Determine the [X, Y] coordinate at the center of the cell enclosing the given text.  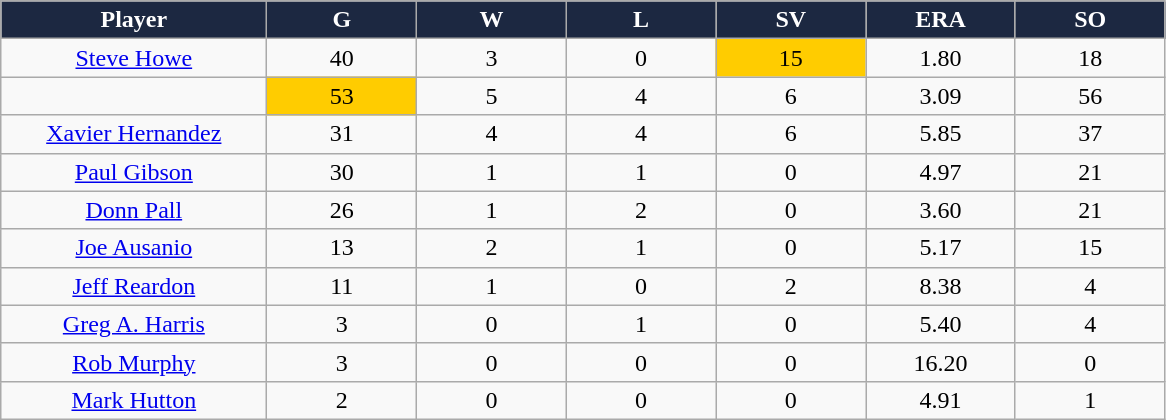
L [641, 20]
Joe Ausanio [134, 248]
5 [492, 96]
4.91 [941, 400]
5.40 [941, 324]
37 [1090, 134]
31 [342, 134]
3.09 [941, 96]
Steve Howe [134, 58]
3.60 [941, 210]
Paul Gibson [134, 172]
30 [342, 172]
26 [342, 210]
16.20 [941, 362]
53 [342, 96]
ERA [941, 20]
1.80 [941, 58]
Donn Pall [134, 210]
5.85 [941, 134]
Player [134, 20]
G [342, 20]
4.97 [941, 172]
Greg A. Harris [134, 324]
SV [791, 20]
Mark Hutton [134, 400]
11 [342, 286]
SO [1090, 20]
13 [342, 248]
8.38 [941, 286]
Jeff Reardon [134, 286]
18 [1090, 58]
Rob Murphy [134, 362]
5.17 [941, 248]
56 [1090, 96]
40 [342, 58]
W [492, 20]
Xavier Hernandez [134, 134]
